Capture the cell that displays the provided text and extract its [x, y] central coordinate. 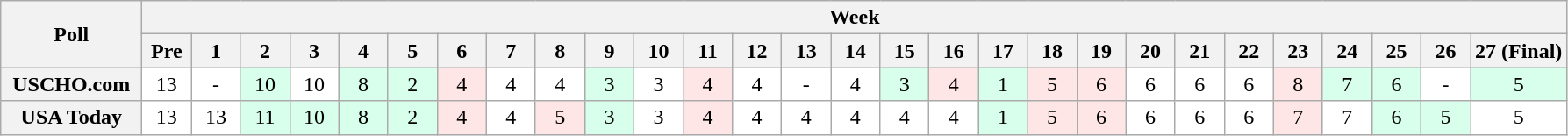
15 [905, 51]
USCHO.com [72, 84]
27 (Final) [1519, 51]
26 [1445, 51]
USA Today [72, 118]
19 [1101, 51]
22 [1249, 51]
18 [1052, 51]
20 [1150, 51]
25 [1396, 51]
24 [1347, 51]
17 [1003, 51]
Pre [167, 51]
14 [856, 51]
12 [757, 51]
9 [609, 51]
Week [855, 18]
21 [1199, 51]
Poll [72, 34]
16 [954, 51]
23 [1298, 51]
